Determine the (x, y) coordinate at the center of the cell enclosing the given text.  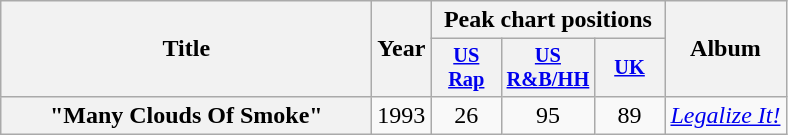
"Many Clouds Of Smoke" (186, 115)
1993 (402, 115)
Album (726, 49)
95 (548, 115)
Title (186, 49)
USRap (466, 68)
Legalize It! (726, 115)
Peak chart positions (548, 20)
USR&B/HH (548, 68)
89 (630, 115)
26 (466, 115)
Year (402, 49)
UK (630, 68)
